Find where the given text appears and provide that cell's center as (x, y) coordinate. 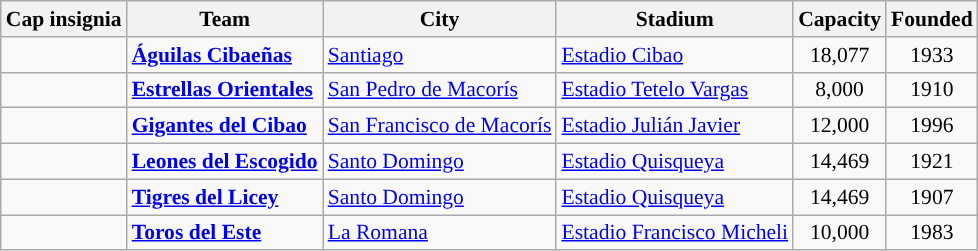
8,000 (840, 90)
1996 (932, 126)
Team (225, 19)
Leones del Escogido (225, 162)
18,077 (840, 55)
Águilas Cibaeñas (225, 55)
Founded (932, 19)
Estadio Julián Javier (674, 126)
Cap insignia (64, 19)
Estrellas Orientales (225, 90)
Gigantes del Cibao (225, 126)
Stadium (674, 19)
San Pedro de Macorís (440, 90)
La Romana (440, 233)
Tigres del Licey (225, 197)
City (440, 19)
10,000 (840, 233)
Toros del Este (225, 233)
Santiago (440, 55)
Estadio Cibao (674, 55)
Estadio Francisco Micheli (674, 233)
Estadio Tetelo Vargas (674, 90)
1907 (932, 197)
12,000 (840, 126)
1933 (932, 55)
San Francisco de Macorís (440, 126)
1910 (932, 90)
1983 (932, 233)
Capacity (840, 19)
1921 (932, 162)
